Search for the cell housing the specified text and yield its (x, y) center coordinate. 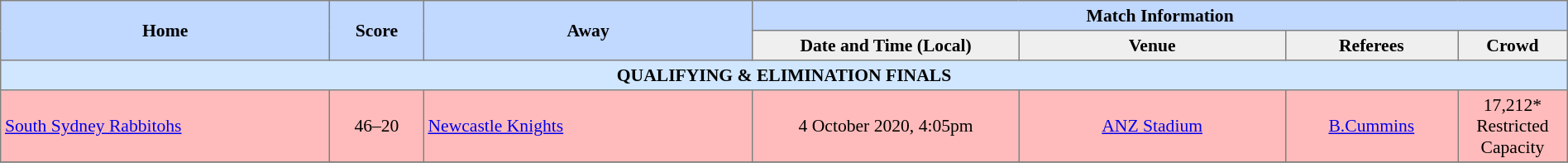
Venue (1152, 46)
QUALIFYING & ELIMINATION FINALS (784, 75)
South Sydney Rabbitohs (165, 126)
46–20 (377, 126)
B.Cummins (1371, 126)
Away (588, 31)
Score (377, 31)
17,212* Restricted Capacity (1513, 126)
Newcastle Knights (588, 126)
4 October 2020, 4:05pm (886, 126)
Match Information (1159, 16)
ANZ Stadium (1152, 126)
Date and Time (Local) (886, 46)
Referees (1371, 46)
Home (165, 31)
Crowd (1513, 46)
